For the text-containing cell, return its midpoint in [X, Y] coordinate format. 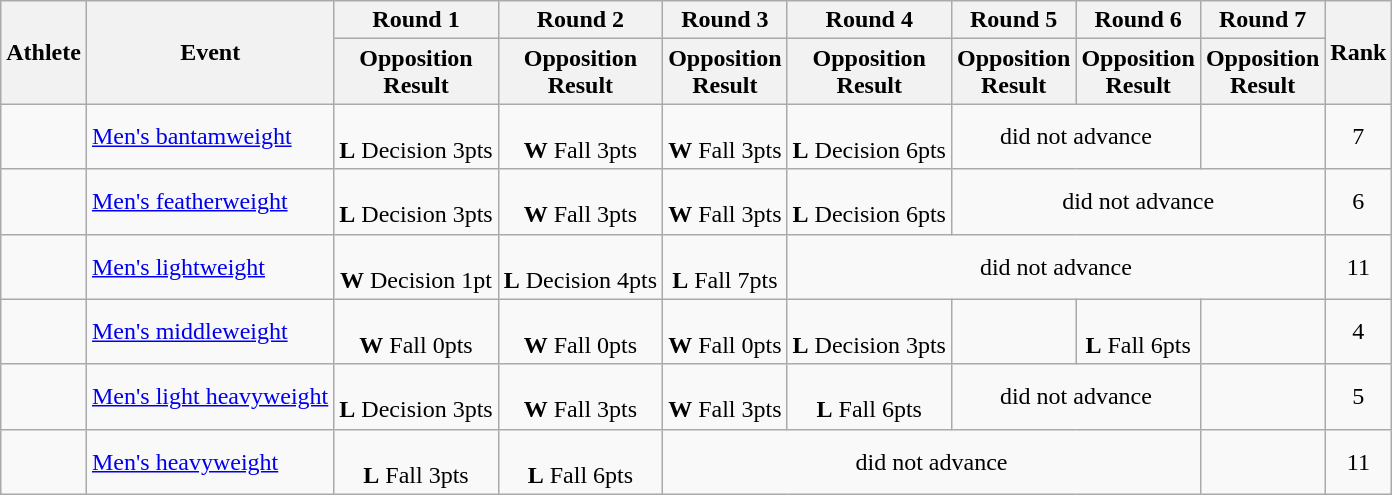
Round 1 [416, 20]
Rank [1358, 52]
Round 2 [580, 20]
Men's middleweight [210, 332]
Round 3 [725, 20]
Men's light heavyweight [210, 396]
Men's bantamweight [210, 136]
L Decision 4pts [580, 266]
6 [1358, 202]
5 [1358, 396]
Athlete [44, 52]
L Fall 7pts [725, 266]
Event [210, 52]
Men's lightweight [210, 266]
Round 7 [1262, 20]
Round 5 [1013, 20]
W Decision 1pt [416, 266]
L Fall 3pts [416, 462]
Men's heavyweight [210, 462]
4 [1358, 332]
7 [1358, 136]
Round 4 [869, 20]
Men's featherweight [210, 202]
Round 6 [1138, 20]
